Output the (X, Y) coordinate of the center of the cell containing the given text.  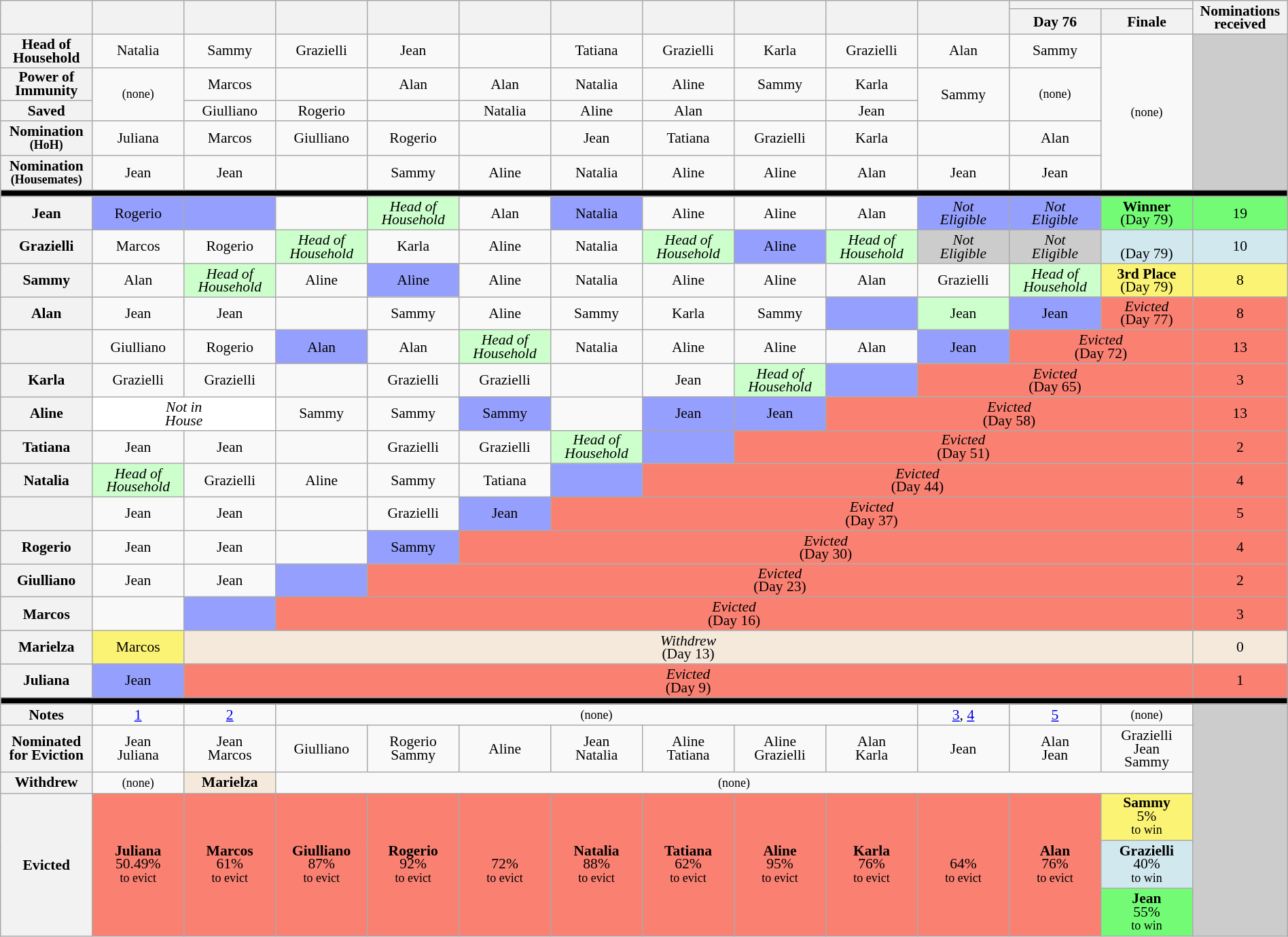
10 (1240, 247)
Evicted(Day 44) (918, 481)
64%to evict (963, 864)
AlanKarla (872, 749)
Natalia88%to evict (596, 864)
3, 4 (963, 715)
Day 76 (1054, 22)
0 (1240, 647)
Sammy5%to win (1147, 817)
Nomination(HoH) (46, 139)
Evicted(Day 16) (734, 614)
Aline95%to evict (780, 864)
Alan76%to evict (1054, 864)
Evicted(Day 58) (1009, 413)
JeanMarcos (230, 749)
Juliana50.49%to evict (139, 864)
Tatiana62%to evict (689, 864)
Karla76%to evict (872, 864)
Evicted(Day 9) (689, 681)
AlanJean (1054, 749)
AlineTatiana (689, 749)
72%to evict (505, 864)
Evicted(Day 65) (1056, 381)
JeanJuliana (139, 749)
Giulliano87%to evict (322, 864)
GrazielliJeanSammy (1147, 749)
AlineGrazielli (780, 749)
Withdrew(Day 13) (689, 647)
JeanNatalia (596, 749)
RogerioSammy (413, 749)
Nomination(Housemates) (46, 173)
Nominationsreceived (1240, 18)
Evicted(Day 72) (1101, 347)
Nominatedfor Eviction (46, 749)
Rogerio92%to evict (413, 864)
Notes (46, 715)
Withdrew (46, 783)
Evicted(Day 51) (963, 447)
Power of Immunity (46, 84)
Marcos61%to evict (230, 864)
19 (1240, 213)
Evicted(Day 23) (780, 580)
Evicted(Day 37) (872, 514)
Grazielli40%to win (1147, 865)
Evicted(Day 77) (1147, 314)
Evicted(Day 30) (826, 548)
3rd Place(Day 79) (1147, 280)
Saved (46, 111)
Jean55%to win (1147, 913)
(Day 79) (1147, 247)
Evicted (46, 864)
Winner(Day 79) (1147, 213)
Finale (1147, 22)
Not inHouse (184, 413)
